Capture the cell that displays the provided text and extract its [X, Y] central coordinate. 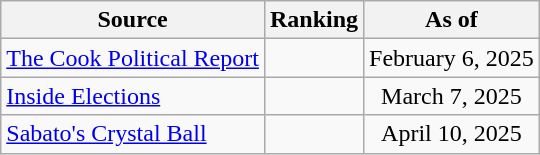
February 6, 2025 [452, 58]
The Cook Political Report [133, 58]
April 10, 2025 [452, 134]
As of [452, 20]
Sabato's Crystal Ball [133, 134]
March 7, 2025 [452, 96]
Inside Elections [133, 96]
Ranking [314, 20]
Source [133, 20]
